From the cell containing the given text, extract its center point as [X, Y] coordinate. 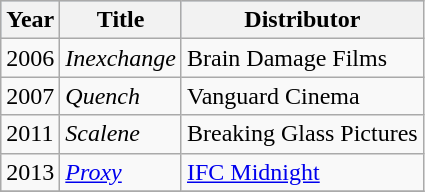
Title [121, 20]
Proxy [121, 172]
2007 [30, 96]
2006 [30, 58]
Inexchange [121, 58]
Brain Damage Films [302, 58]
Scalene [121, 134]
Breaking Glass Pictures [302, 134]
2013 [30, 172]
IFC Midnight [302, 172]
Quench [121, 96]
2011 [30, 134]
Vanguard Cinema [302, 96]
Year [30, 20]
Distributor [302, 20]
